Locate the cell with the specified text and output its [X, Y] center coordinate. 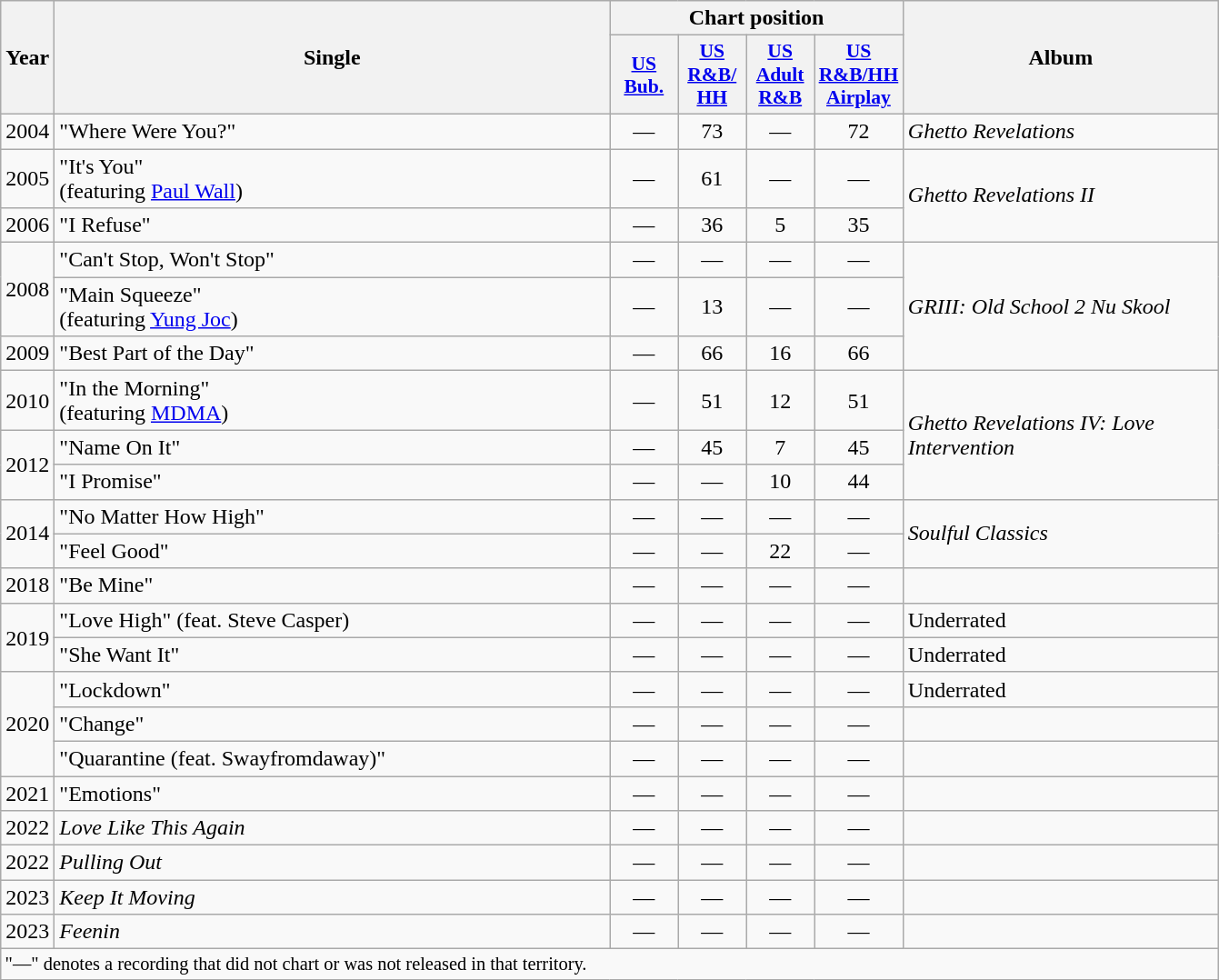
2014 [27, 534]
2012 [27, 465]
Soulful Classics [1060, 534]
"Where Were You?" [333, 131]
"Best Part of the Day" [333, 354]
61 [713, 178]
Chart position [756, 18]
13 [713, 307]
"Main Squeeze"(featuring Yung Joc) [333, 307]
12 [780, 400]
US AdultR&B [780, 75]
"Love High" (feat. Steve Casper) [333, 620]
Single [333, 58]
2009 [27, 354]
Pulling Out [333, 863]
"It's You" (featuring Paul Wall) [333, 178]
GRIII: Old School 2 Nu Skool [1060, 307]
"Can't Stop, Won't Stop" [333, 260]
2021 [27, 794]
USR&B/HHAirplay [859, 75]
"In the Morning"(featuring MDMA) [333, 400]
Year [27, 58]
44 [859, 482]
"Emotions" [333, 794]
2004 [27, 131]
2008 [27, 289]
2019 [27, 637]
"—" denotes a recording that did not chart or was not released in that territory. [610, 965]
"Change" [333, 724]
22 [780, 551]
5 [780, 225]
Love Like This Again [333, 828]
"Feel Good" [333, 551]
16 [780, 354]
"I Refuse" [333, 225]
Ghetto Revelations [1060, 131]
2020 [27, 724]
US Bub. [644, 75]
10 [780, 482]
2005 [27, 178]
Ghetto Revelations IV: Love Intervention [1060, 435]
"No Matter How High" [333, 516]
73 [713, 131]
2018 [27, 585]
Album [1060, 58]
"Be Mine" [333, 585]
"I Promise" [333, 482]
"Name On It" [333, 447]
2010 [27, 400]
"Quarantine (feat. Swayfromdaway)" [333, 758]
US R&B/ HH [713, 75]
"Lockdown" [333, 689]
Keep It Moving [333, 897]
2006 [27, 225]
7 [780, 447]
36 [713, 225]
"She Want It" [333, 655]
Feenin [333, 932]
35 [859, 225]
Ghetto Revelations II [1060, 196]
72 [859, 131]
